From the cell containing the given text, extract its center point as (x, y) coordinate. 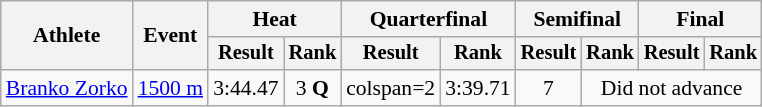
Final (700, 19)
3:44.47 (246, 88)
7 (549, 88)
Did not advance (672, 88)
Athlete (67, 36)
Semifinal (578, 19)
Quarterfinal (428, 19)
3:39.71 (478, 88)
Event (170, 36)
1500 m (170, 88)
Branko Zorko (67, 88)
3 Q (313, 88)
Heat (274, 19)
colspan=2 (390, 88)
